Locate the cell with the specified text and output its [x, y] center coordinate. 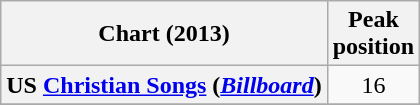
US Christian Songs (Billboard) [164, 85]
16 [373, 85]
Chart (2013) [164, 34]
Peakposition [373, 34]
